Capture the cell that displays the provided text and extract its (X, Y) central coordinate. 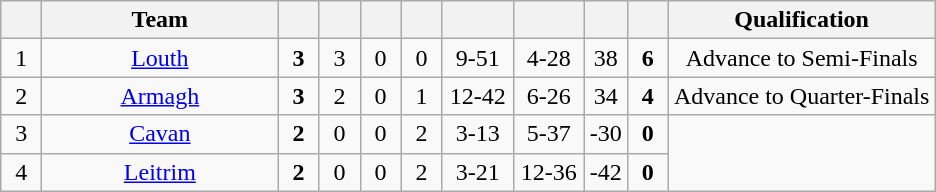
38 (606, 58)
Cavan (160, 134)
Advance to Semi-Finals (802, 58)
34 (606, 96)
Armagh (160, 96)
Qualification (802, 20)
-42 (606, 172)
Team (160, 20)
Advance to Quarter-Finals (802, 96)
Louth (160, 58)
4-28 (548, 58)
-30 (606, 134)
6 (648, 58)
12-42 (478, 96)
3-21 (478, 172)
5-37 (548, 134)
Leitrim (160, 172)
3-13 (478, 134)
12-36 (548, 172)
6-26 (548, 96)
9-51 (478, 58)
